Return the (X, Y) coordinate for the center point of the cell that contains the specified text.  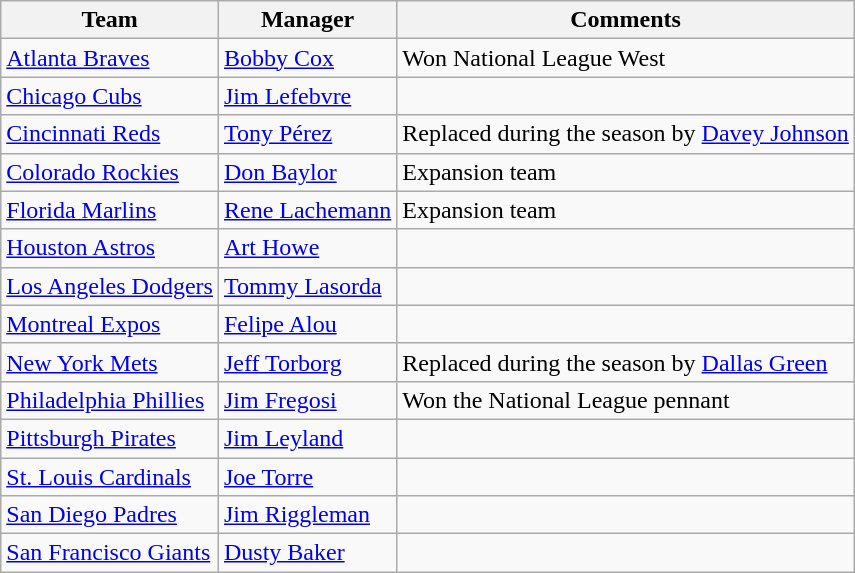
Art Howe (307, 248)
Jim Lefebvre (307, 96)
Tommy Lasorda (307, 286)
Won National League West (626, 58)
Manager (307, 20)
San Francisco Giants (110, 553)
Felipe Alou (307, 324)
Don Baylor (307, 172)
Jim Leyland (307, 438)
Bobby Cox (307, 58)
Montreal Expos (110, 324)
Chicago Cubs (110, 96)
Rene Lachemann (307, 210)
Joe Torre (307, 477)
Replaced during the season by Dallas Green (626, 362)
Philadelphia Phillies (110, 400)
Atlanta Braves (110, 58)
Tony Pérez (307, 134)
Won the National League pennant (626, 400)
St. Louis Cardinals (110, 477)
Jim Riggleman (307, 515)
Dusty Baker (307, 553)
Team (110, 20)
Florida Marlins (110, 210)
Comments (626, 20)
Colorado Rockies (110, 172)
Jim Fregosi (307, 400)
Houston Astros (110, 248)
Replaced during the season by Davey Johnson (626, 134)
Pittsburgh Pirates (110, 438)
New York Mets (110, 362)
Los Angeles Dodgers (110, 286)
Jeff Torborg (307, 362)
San Diego Padres (110, 515)
Cincinnati Reds (110, 134)
